Identify which cell holds the provided text, then report its (x, y) central coordinate. 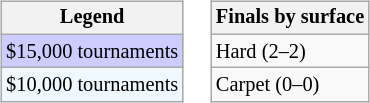
Legend (92, 18)
Finals by surface (290, 18)
Carpet (0–0) (290, 85)
Hard (2–2) (290, 51)
$10,000 tournaments (92, 85)
$15,000 tournaments (92, 51)
